From the cell containing the given text, extract its center point as (x, y) coordinate. 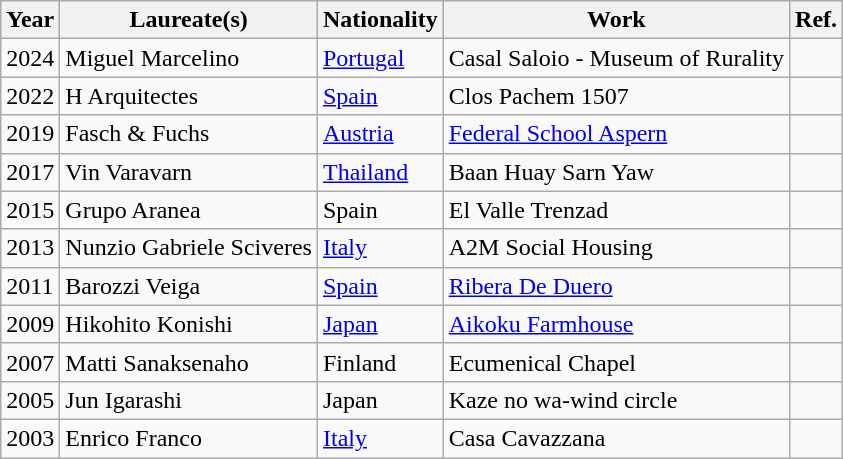
2013 (30, 248)
Ref. (816, 20)
2022 (30, 96)
2015 (30, 210)
Kaze no wa-wind circle (616, 400)
Nunzio Gabriele Sciveres (189, 248)
Fasch & Fuchs (189, 134)
Enrico Franco (189, 438)
2009 (30, 324)
2003 (30, 438)
H Arquitectes (189, 96)
Vin Varavarn (189, 172)
2019 (30, 134)
Miguel Marcelino (189, 58)
Portugal (380, 58)
2011 (30, 286)
Ecumenical Chapel (616, 362)
Matti Sanaksenaho (189, 362)
Hikohito Konishi (189, 324)
El Valle Trenzad (616, 210)
Nationality (380, 20)
Barozzi Veiga (189, 286)
Thailand (380, 172)
Ribera De Duero (616, 286)
Federal School Aspern (616, 134)
Aikoku Farmhouse (616, 324)
2017 (30, 172)
Austria (380, 134)
Casal Saloio - Museum of Rurality (616, 58)
Clos Pachem 1507 (616, 96)
Grupo Aranea (189, 210)
2007 (30, 362)
2024 (30, 58)
Jun Igarashi (189, 400)
A2M Social Housing (616, 248)
Casa Cavazzana (616, 438)
Work (616, 20)
2005 (30, 400)
Baan Huay Sarn Yaw (616, 172)
Finland (380, 362)
Year (30, 20)
Laureate(s) (189, 20)
